Return the [x, y] coordinate for the center point of the cell that contains the specified text.  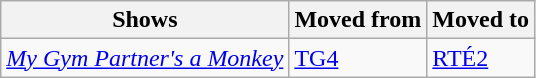
RTÉ2 [481, 58]
My Gym Partner's a Monkey [145, 58]
Shows [145, 20]
Moved from [358, 20]
TG4 [358, 58]
Moved to [481, 20]
